Detect which cell encompasses the target text, then output its (x, y) center coordinate. 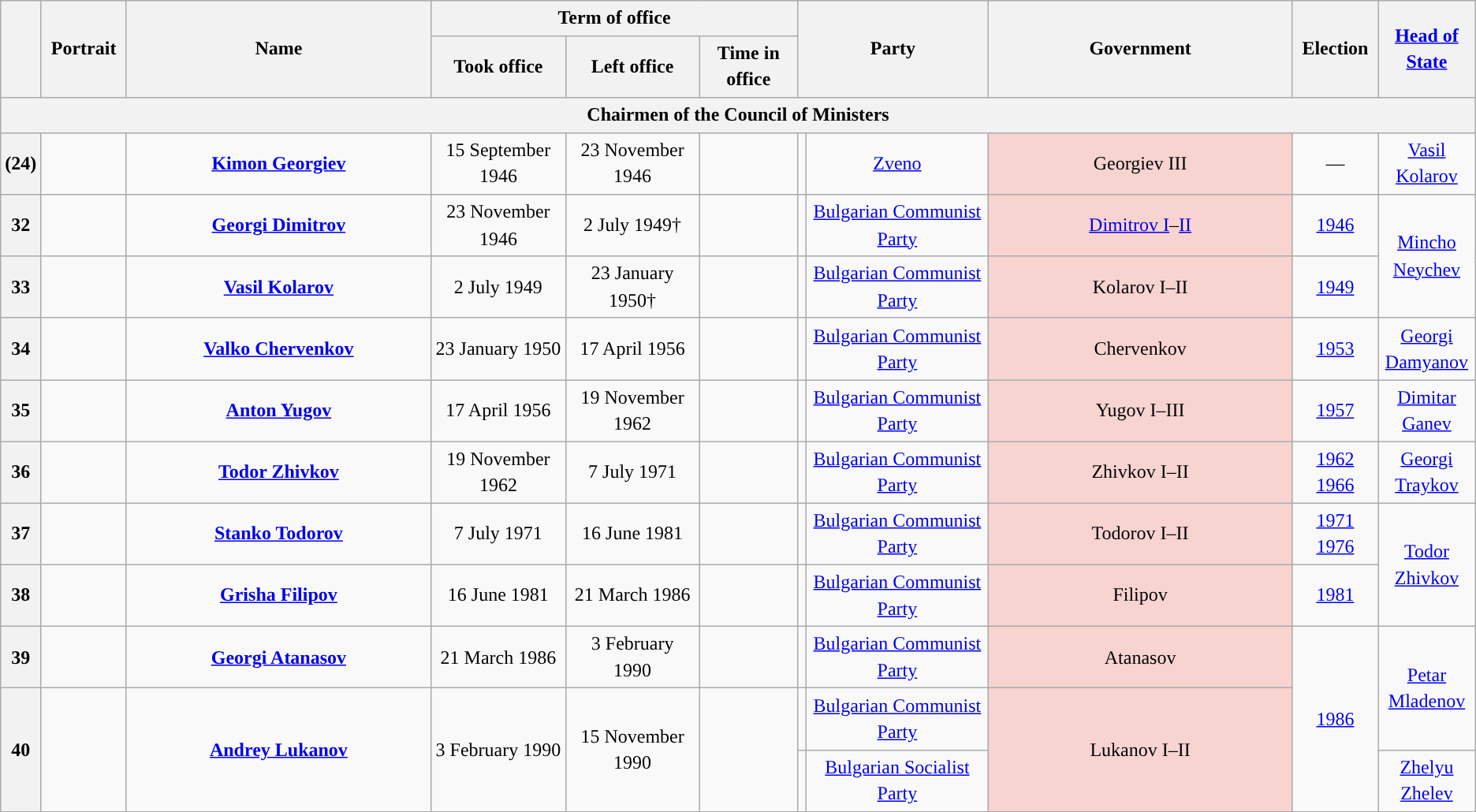
Head of State (1427, 49)
2 July 1949† (632, 225)
1949 (1336, 287)
Georgi Traykov (1427, 472)
36 (20, 472)
19621966 (1336, 472)
Atanasov (1140, 657)
Time in office (749, 66)
1981 (1336, 595)
Portrait (84, 49)
Todorov I–II (1140, 534)
Petar Mladenov (1427, 689)
2 July 1949 (498, 287)
1957 (1336, 411)
— (1336, 163)
32 (20, 225)
39 (20, 657)
34 (20, 348)
Government (1140, 49)
38 (20, 595)
1986 (1336, 719)
Dimitar Ganev (1427, 411)
19711976 (1336, 534)
Chairmen of the Council of Ministers (738, 115)
Yugov I–III (1140, 411)
Valko Chervenkov (278, 348)
Zhelyu Zhelev (1427, 780)
Term of office (613, 19)
Election (1336, 49)
Anton Yugov (278, 411)
Grisha Filipov (278, 595)
Filipov (1140, 595)
Kimon Georgiev (278, 163)
Kolarov I–II (1140, 287)
Georgi Dimitrov (278, 225)
33 (20, 287)
Mincho Neychev (1427, 257)
Chervenkov (1140, 348)
Party (893, 49)
40 (20, 751)
Georgi Atanasov (278, 657)
Left office (632, 66)
23 January 1950 (498, 348)
1946 (1336, 225)
35 (20, 411)
Name (278, 49)
Georgiev III (1140, 163)
Zveno (897, 163)
1953 (1336, 348)
Bulgarian Socialist Party (897, 780)
15 November 1990 (632, 751)
Lukanov I–II (1140, 751)
Zhivkov I–II (1140, 472)
15 September 1946 (498, 163)
Dimitrov I–II (1140, 225)
(24) (20, 163)
37 (20, 534)
Stanko Todorov (278, 534)
Took office (498, 66)
Georgi Damyanov (1427, 348)
Andrey Lukanov (278, 751)
23 January 1950† (632, 287)
